Capture the cell that displays the provided text and extract its (X, Y) central coordinate. 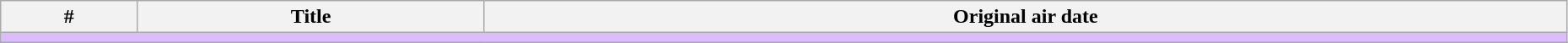
Original air date (1026, 17)
Title (311, 17)
# (69, 17)
